Output the [X, Y] coordinate of the center of the cell containing the given text.  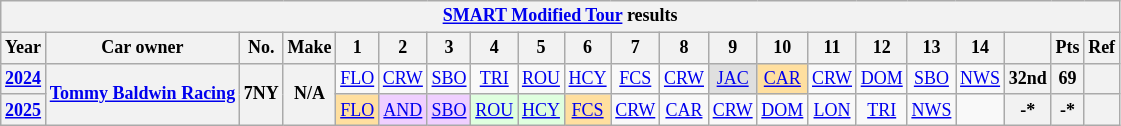
10 [782, 48]
Car owner [142, 48]
Tommy Baldwin Racing [142, 94]
No. [261, 48]
4 [494, 48]
69 [1068, 78]
2 [404, 48]
12 [882, 48]
7NY [261, 94]
Year [24, 48]
2025 [24, 110]
Pts [1068, 48]
AND [404, 110]
JAC [732, 78]
7 [636, 48]
LON [832, 110]
2024 [24, 78]
N/A [310, 94]
11 [832, 48]
Ref [1102, 48]
Make [310, 48]
8 [684, 48]
14 [980, 48]
5 [542, 48]
SMART Modified Tour results [560, 16]
13 [932, 48]
1 [358, 48]
3 [449, 48]
6 [588, 48]
9 [732, 48]
32nd [1028, 78]
